Return the (X, Y) coordinate for the center point of the cell that contains the specified text.  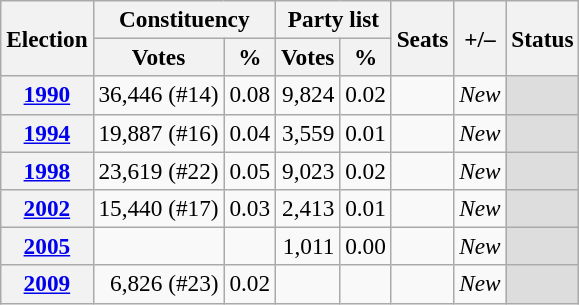
2,413 (308, 208)
2002 (47, 208)
19,887 (#16) (158, 133)
9,023 (308, 170)
Seats (422, 38)
0.04 (250, 133)
3,559 (308, 133)
9,824 (308, 95)
1998 (47, 170)
Constituency (184, 19)
2009 (47, 284)
1,011 (308, 246)
0.08 (250, 95)
Election (47, 38)
36,446 (#14) (158, 95)
Party list (334, 19)
+/– (480, 38)
0.05 (250, 170)
15,440 (#17) (158, 208)
1990 (47, 95)
0.03 (250, 208)
6,826 (#23) (158, 284)
0.00 (366, 246)
Status (542, 38)
1994 (47, 133)
23,619 (#22) (158, 170)
2005 (47, 246)
